Search for the cell housing the specified text and yield its (x, y) center coordinate. 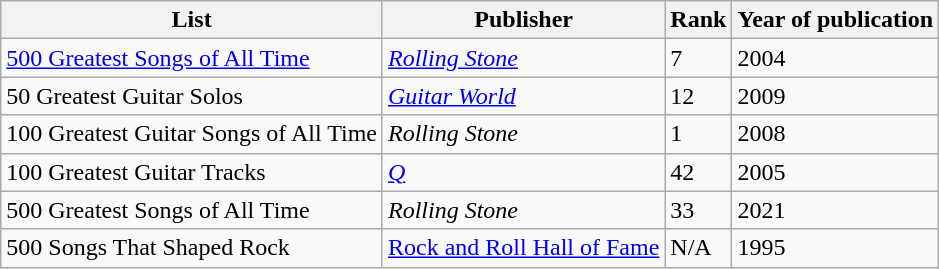
12 (698, 96)
N/A (698, 248)
1995 (836, 248)
Publisher (523, 20)
Year of publication (836, 20)
Rank (698, 20)
1 (698, 134)
100 Greatest Guitar Tracks (192, 172)
50 Greatest Guitar Solos (192, 96)
100 Greatest Guitar Songs of All Time (192, 134)
2008 (836, 134)
Guitar World (523, 96)
2005 (836, 172)
2004 (836, 58)
List (192, 20)
7 (698, 58)
42 (698, 172)
Rock and Roll Hall of Fame (523, 248)
2009 (836, 96)
33 (698, 210)
2021 (836, 210)
500 Songs That Shaped Rock (192, 248)
Q (523, 172)
